Return the (X, Y) coordinate for the center point of the cell that contains the specified text.  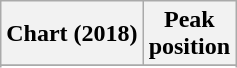
Chart (2018) (72, 34)
Peak position (189, 34)
